Determine the (x, y) coordinate at the center of the cell enclosing the given text.  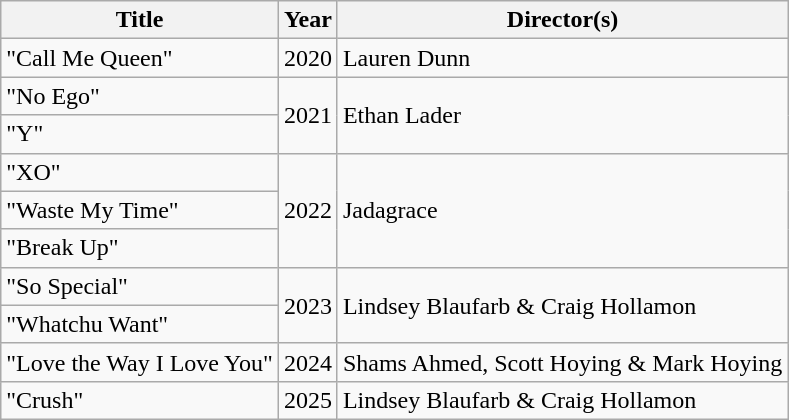
"XO" (140, 172)
Ethan Lader (562, 115)
Year (308, 20)
2020 (308, 58)
"Whatchu Want" (140, 324)
"So Special" (140, 286)
Shams Ahmed, Scott Hoying & Mark Hoying (562, 362)
"Waste My Time" (140, 210)
"Y" (140, 134)
2022 (308, 210)
Title (140, 20)
Lauren Dunn (562, 58)
"No Ego" (140, 96)
"Crush" (140, 400)
2021 (308, 115)
Director(s) (562, 20)
2025 (308, 400)
"Love the Way I Love You" (140, 362)
"Break Up" (140, 248)
"Call Me Queen" (140, 58)
2023 (308, 305)
Jadagrace (562, 210)
2024 (308, 362)
